Return [X, Y] of the center of cell containing provided text 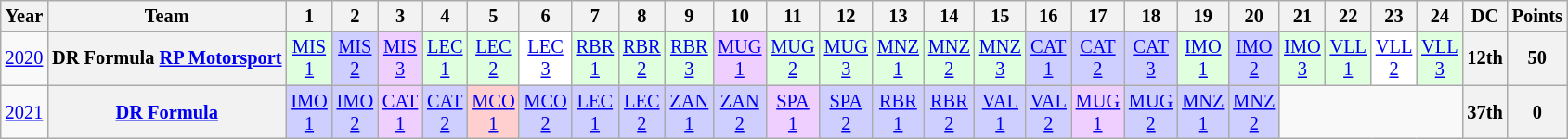
DR Formula [167, 112]
IMO3 [1302, 58]
7 [595, 16]
MIS3 [400, 58]
37th [1485, 112]
15 [1001, 16]
MNZ3 [1001, 58]
24 [1439, 16]
2021 [24, 112]
18 [1151, 16]
SPA1 [793, 112]
22 [1348, 16]
VLL1 [1348, 58]
11 [793, 16]
10 [739, 16]
8 [641, 16]
12 [847, 16]
1 [308, 16]
MIS2 [355, 58]
20 [1253, 16]
RBR3 [690, 58]
VAL1 [1001, 112]
19 [1203, 16]
23 [1394, 16]
LEC3 [545, 58]
12th [1485, 58]
CAT3 [1151, 58]
5 [493, 16]
3 [400, 16]
DR Formula RP Motorsport [167, 58]
SPA2 [847, 112]
0 [1537, 112]
VLL3 [1439, 58]
MIS1 [308, 58]
2 [355, 16]
14 [949, 16]
50 [1537, 58]
Year [24, 16]
17 [1097, 16]
VAL2 [1049, 112]
16 [1049, 16]
MUG3 [847, 58]
MCO1 [493, 112]
ZAN1 [690, 112]
Points [1537, 16]
Team [167, 16]
DC [1485, 16]
ZAN2 [739, 112]
4 [445, 16]
6 [545, 16]
21 [1302, 16]
13 [899, 16]
MCO2 [545, 112]
VLL2 [1394, 58]
9 [690, 16]
2020 [24, 58]
